Capture the cell that displays the provided text and extract its [x, y] central coordinate. 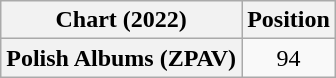
Chart (2022) [122, 20]
Polish Albums (ZPAV) [122, 58]
94 [289, 58]
Position [289, 20]
